Find where the given text appears and provide that cell's center as (X, Y) coordinate. 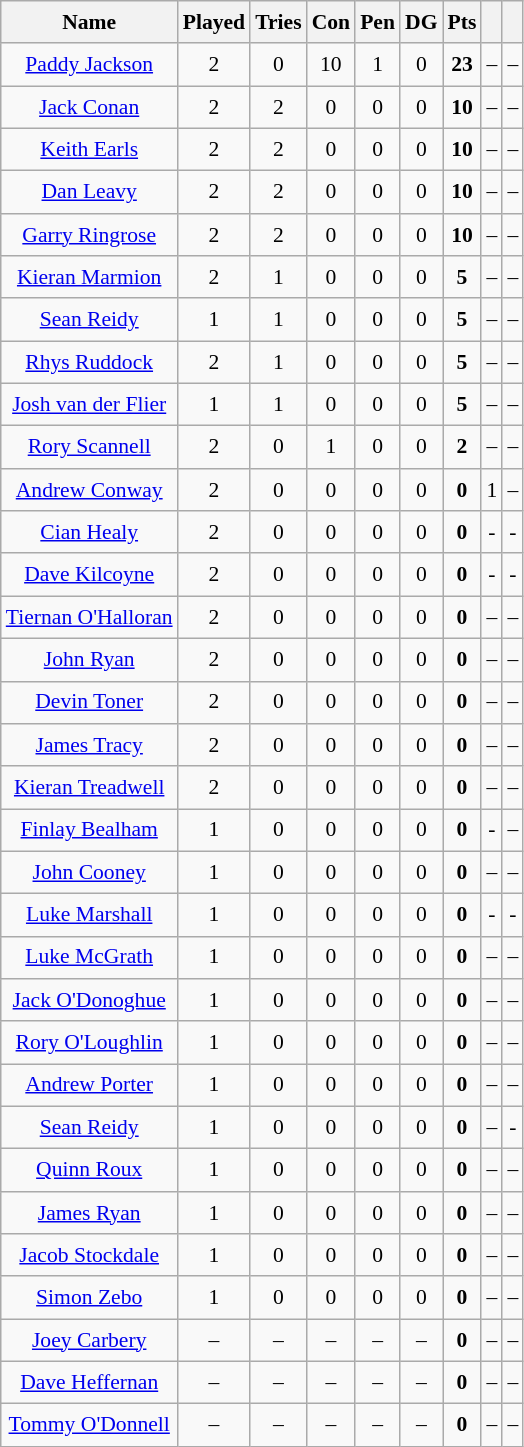
Dave Kilcoyne (90, 576)
23 (462, 66)
Luke McGrath (90, 958)
Played (214, 22)
Simon Zebo (90, 1298)
James Ryan (90, 1214)
Dan Leavy (90, 192)
Tiernan O'Halloran (90, 618)
Devin Toner (90, 702)
Rory Scannell (90, 448)
Keith Earls (90, 150)
Quinn Roux (90, 1170)
Joey Carbery (90, 1340)
John Ryan (90, 660)
Jack O'Donoghue (90, 1000)
Tries (278, 22)
Luke Marshall (90, 916)
Kieran Treadwell (90, 788)
Garry Ringrose (90, 236)
Andrew Conway (90, 490)
Tommy O'Donnell (90, 1426)
Rory O'Loughlin (90, 1044)
Josh van der Flier (90, 406)
James Tracy (90, 746)
Jacob Stockdale (90, 1256)
Cian Healy (90, 532)
Jack Conan (90, 108)
Name (90, 22)
John Cooney (90, 872)
Finlay Bealham (90, 830)
Andrew Porter (90, 1086)
Paddy Jackson (90, 66)
Con (332, 22)
Dave Heffernan (90, 1384)
Pts (462, 22)
Rhys Ruddock (90, 362)
Pen (378, 22)
DG (422, 22)
Kieran Marmion (90, 278)
